Detect which cell encompasses the target text, then output its (X, Y) center coordinate. 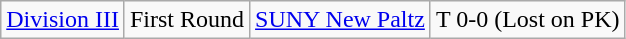
First Round (186, 20)
Division III (63, 20)
SUNY New Paltz (340, 20)
T 0-0 (Lost on PK) (528, 20)
